Capture the cell that displays the provided text and extract its (X, Y) central coordinate. 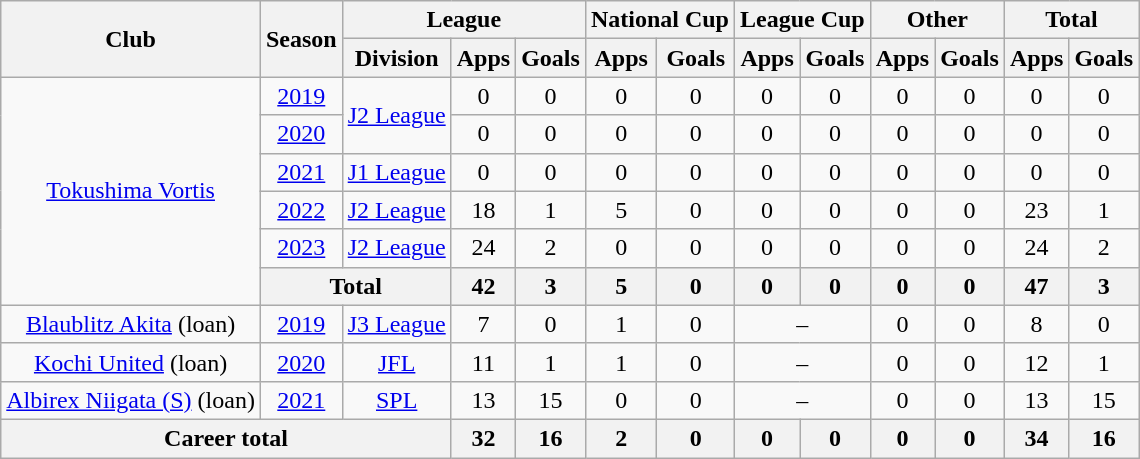
42 (483, 286)
2023 (301, 248)
2022 (301, 210)
32 (483, 438)
18 (483, 210)
National Cup (660, 20)
Albirex Niigata (S) (loan) (131, 400)
J3 League (396, 324)
8 (1036, 324)
12 (1036, 362)
Club (131, 39)
Blaublitz Akita (loan) (131, 324)
League (464, 20)
J1 League (396, 172)
34 (1036, 438)
Season (301, 39)
23 (1036, 210)
Kochi United (loan) (131, 362)
Career total (226, 438)
7 (483, 324)
Tokushima Vortis (131, 191)
Other (937, 20)
SPL (396, 400)
47 (1036, 286)
Division (396, 58)
League Cup (802, 20)
11 (483, 362)
JFL (396, 362)
